For the text-containing cell, return its midpoint in (X, Y) coordinate format. 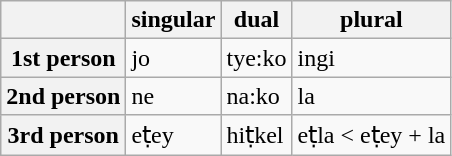
na:ko (256, 96)
ingi (372, 58)
1st person (64, 58)
tye:ko (256, 58)
2nd person (64, 96)
eṭla < eṭey + la (372, 135)
eṭey (174, 135)
singular (174, 20)
plural (372, 20)
jo (174, 58)
dual (256, 20)
la (372, 96)
ne (174, 96)
3rd person (64, 135)
hiṭkel (256, 135)
